Find where the given text appears and provide that cell's center as (x, y) coordinate. 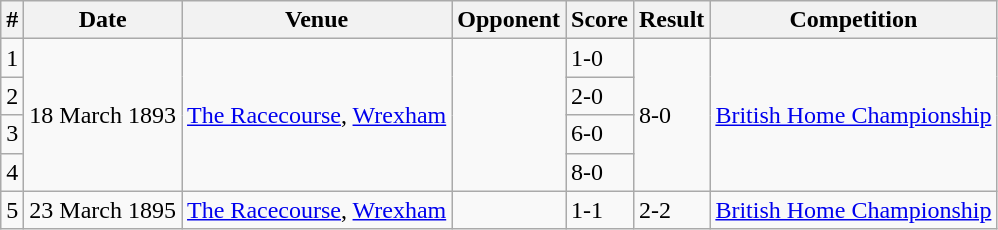
4 (12, 172)
5 (12, 210)
Opponent (509, 20)
1-1 (600, 210)
23 March 1895 (103, 210)
# (12, 20)
18 March 1893 (103, 115)
6-0 (600, 134)
Score (600, 20)
Date (103, 20)
2-2 (671, 210)
3 (12, 134)
Result (671, 20)
1 (12, 58)
Competition (854, 20)
1-0 (600, 58)
Venue (317, 20)
2-0 (600, 96)
2 (12, 96)
